From the cell containing the given text, extract its center point as (X, Y) coordinate. 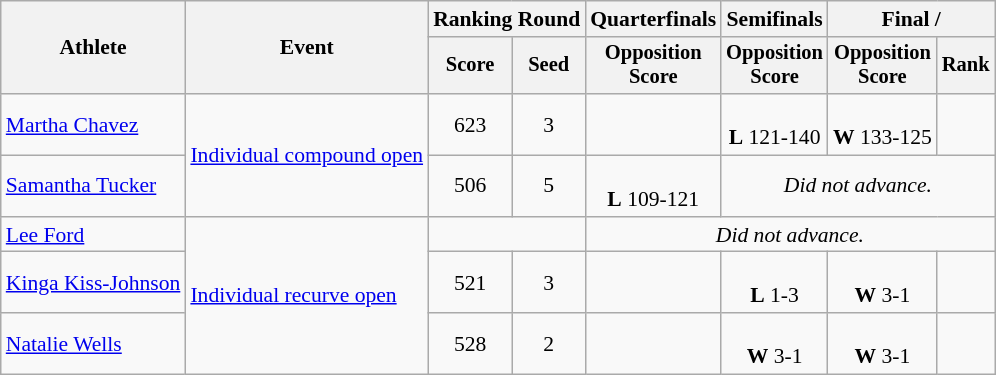
Ranking Round (506, 19)
Final / (912, 19)
W 133-125 (882, 124)
Rank (966, 66)
Natalie Wells (94, 344)
2 (548, 344)
5 (548, 186)
Semifinals (774, 19)
521 (470, 282)
Seed (548, 66)
Individual recurve open (306, 296)
Event (306, 48)
Score (470, 66)
623 (470, 124)
Quarterfinals (653, 19)
Kinga Kiss-Johnson (94, 282)
528 (470, 344)
L 1-3 (774, 282)
L 121-140 (774, 124)
Martha Chavez (94, 124)
Samantha Tucker (94, 186)
Athlete (94, 48)
Lee Ford (94, 235)
L 109-121 (653, 186)
506 (470, 186)
Individual compound open (306, 155)
